Extract the (X, Y) coordinate from the center of the cell holding the provided text.  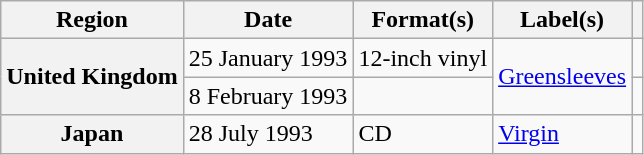
Region (92, 20)
28 July 1993 (268, 134)
United Kingdom (92, 77)
8 February 1993 (268, 96)
Japan (92, 134)
Virgin (562, 134)
Date (268, 20)
Label(s) (562, 20)
Greensleeves (562, 77)
Format(s) (423, 20)
12-inch vinyl (423, 58)
25 January 1993 (268, 58)
CD (423, 134)
